Search for the cell housing the specified text and yield its (X, Y) center coordinate. 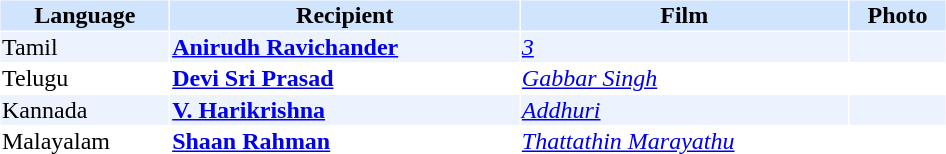
Addhuri (684, 110)
Telugu (84, 79)
Tamil (84, 47)
Kannada (84, 110)
Recipient (345, 15)
Anirudh Ravichander (345, 47)
3 (684, 47)
V. Harikrishna (345, 110)
Gabbar Singh (684, 79)
Language (84, 15)
Devi Sri Prasad (345, 79)
Photo (898, 15)
Film (684, 15)
